From the cell containing the given text, extract its center point as [X, Y] coordinate. 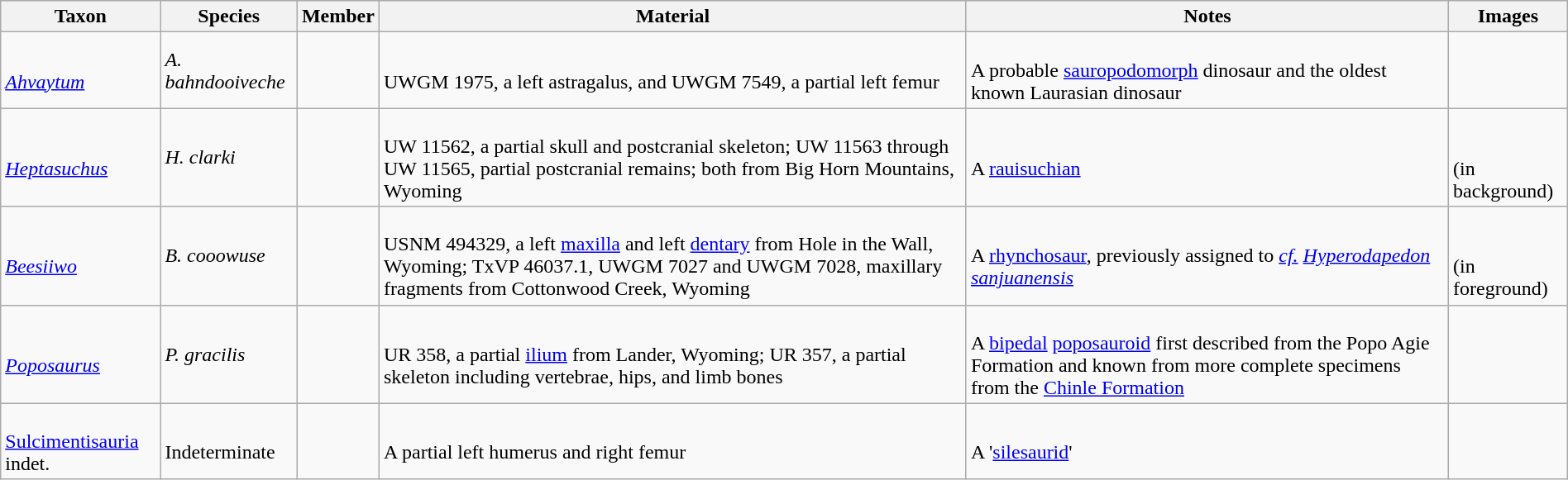
Notes [1207, 17]
Taxon [81, 17]
UR 358, a partial ilium from Lander, Wyoming; UR 357, a partial skeleton including vertebrae, hips, and limb bones [672, 354]
Images [1508, 17]
A 'silesaurid' [1207, 441]
Species [229, 17]
Sulcimentisauria indet. [81, 441]
H. clarki [229, 157]
A bipedal poposauroid first described from the Popo Agie Formation and known from more complete specimens from the Chinle Formation [1207, 354]
UWGM 1975, a left astragalus, and UWGM 7549, a partial left femur [672, 70]
A rhynchosaur, previously assigned to cf. Hyperodapedon sanjuanensis [1207, 256]
A rauisuchian [1207, 157]
B. cooowuse [229, 256]
Member [337, 17]
Heptasuchus [81, 157]
Ahvaytum [81, 70]
A probable sauropodomorph dinosaur and the oldest known Laurasian dinosaur [1207, 70]
Poposaurus [81, 354]
(in foreground) [1508, 256]
(in background) [1508, 157]
Beesiiwo [81, 256]
UW 11562, a partial skull and postcranial skeleton; UW 11563 through UW 11565, partial postcranial remains; both from Big Horn Mountains, Wyoming [672, 157]
Material [672, 17]
A. bahndooiveche [229, 70]
A partial left humerus and right femur [672, 441]
Indeterminate [229, 441]
P. gracilis [229, 354]
